Search for the cell housing the specified text and yield its (x, y) center coordinate. 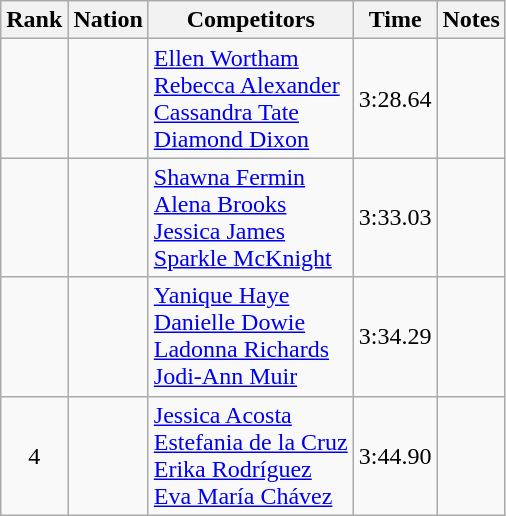
3:28.64 (395, 98)
4 (34, 456)
Competitors (250, 20)
Nation (108, 20)
Ellen WorthamRebecca AlexanderCassandra TateDiamond Dixon (250, 98)
3:33.03 (395, 218)
3:44.90 (395, 456)
3:34.29 (395, 336)
Jessica AcostaEstefania de la CruzErika RodríguezEva María Chávez (250, 456)
Notes (471, 20)
Yanique HayeDanielle DowieLadonna RichardsJodi-Ann Muir (250, 336)
Time (395, 20)
Rank (34, 20)
Shawna FerminAlena BrooksJessica JamesSparkle McKnight (250, 218)
